Extract the [x, y] coordinate from the center of the cell holding the provided text.  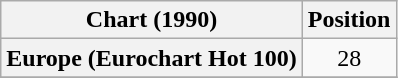
Position [349, 20]
28 [349, 58]
Europe (Eurochart Hot 100) [152, 58]
Chart (1990) [152, 20]
